Capture the cell that displays the provided text and extract its [X, Y] central coordinate. 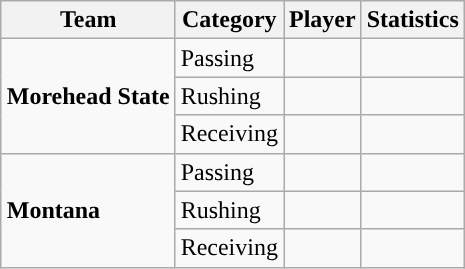
Category [229, 20]
Team [88, 20]
Statistics [412, 20]
Player [323, 20]
Montana [88, 210]
Morehead State [88, 96]
